Return the (x, y) coordinate for the center point of the cell that contains the specified text.  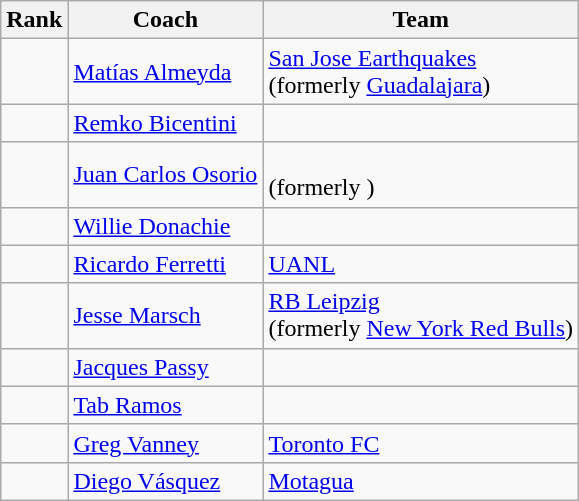
Juan Carlos Osorio (166, 174)
Coach (166, 20)
Greg Vanney (166, 443)
Toronto FC (421, 443)
Rank (34, 20)
San Jose Earthquakes(formerly Guadalajara) (421, 72)
(formerly ) (421, 174)
Remko Bicentini (166, 123)
Team (421, 20)
Ricardo Ferretti (166, 264)
RB Leipzig(formerly New York Red Bulls) (421, 316)
Jacques Passy (166, 367)
UANL (421, 264)
Jesse Marsch (166, 316)
Diego Vásquez (166, 481)
Motagua (421, 481)
Willie Donachie (166, 226)
Tab Ramos (166, 405)
Matías Almeyda (166, 72)
